Scan for the cell matching the given text and deliver its [x, y] coordinate at center. 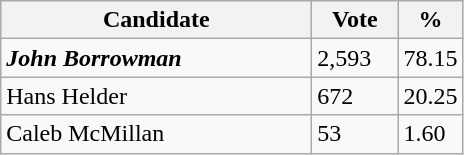
Hans Helder [156, 96]
1.60 [430, 134]
John Borrowman [156, 58]
53 [355, 134]
2,593 [355, 58]
20.25 [430, 96]
% [430, 20]
Vote [355, 20]
672 [355, 96]
Caleb McMillan [156, 134]
78.15 [430, 58]
Candidate [156, 20]
